Return the (X, Y) coordinate for the center point of the cell that contains the specified text.  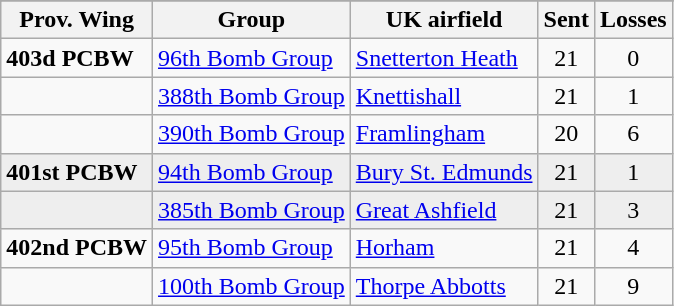
Snetterton Heath (444, 58)
402nd PCBW (77, 248)
390th Bomb Group (252, 134)
6 (633, 134)
401st PCBW (77, 172)
100th Bomb Group (252, 286)
Framlingham (444, 134)
403d PCBW (77, 58)
94th Bomb Group (252, 172)
Great Ashfield (444, 210)
3 (633, 210)
UK airfield (444, 20)
20 (566, 134)
Bury St. Edmunds (444, 172)
96th Bomb Group (252, 58)
Group (252, 20)
Thorpe Abbotts (444, 286)
0 (633, 58)
9 (633, 286)
Horham (444, 248)
388th Bomb Group (252, 96)
Prov. Wing (77, 20)
Sent (566, 20)
4 (633, 248)
Knettishall (444, 96)
95th Bomb Group (252, 248)
385th Bomb Group (252, 210)
Losses (633, 20)
